Capture the cell that displays the provided text and extract its [X, Y] central coordinate. 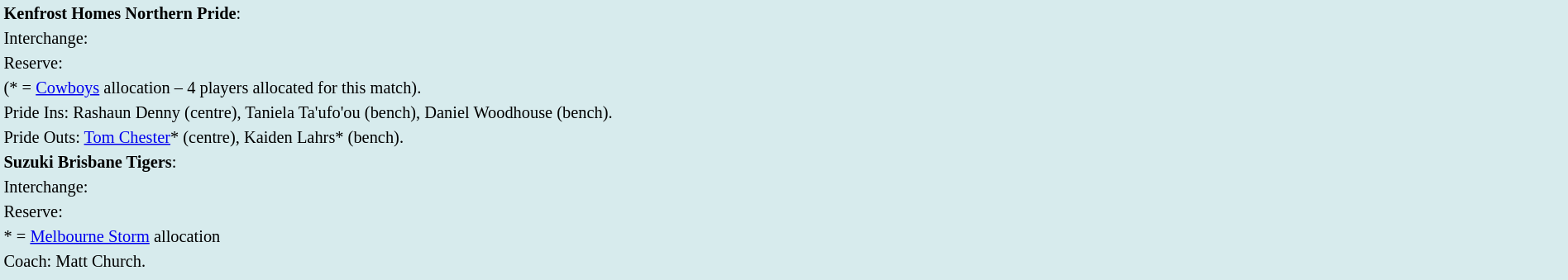
Coach: Matt Church. [784, 261]
Pride Outs: Tom Chester* (centre), Kaiden Lahrs* (bench). [784, 137]
Suzuki Brisbane Tigers: [784, 162]
* = Melbourne Storm allocation [784, 236]
(* = Cowboys allocation – 4 players allocated for this match). [784, 88]
Pride Ins: Rashaun Denny (centre), Taniela Ta'ufo'ou (bench), Daniel Woodhouse (bench). [784, 112]
Kenfrost Homes Northern Pride: [784, 13]
